Detect which cell encompasses the target text, then output its (x, y) center coordinate. 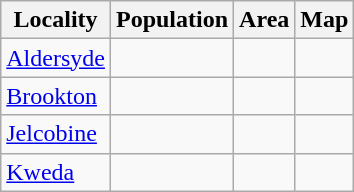
Map (324, 20)
Kweda (56, 172)
Jelcobine (56, 134)
Brookton (56, 96)
Area (264, 20)
Population (172, 20)
Locality (56, 20)
Aldersyde (56, 58)
